Return [x, y] of the center of cell containing provided text 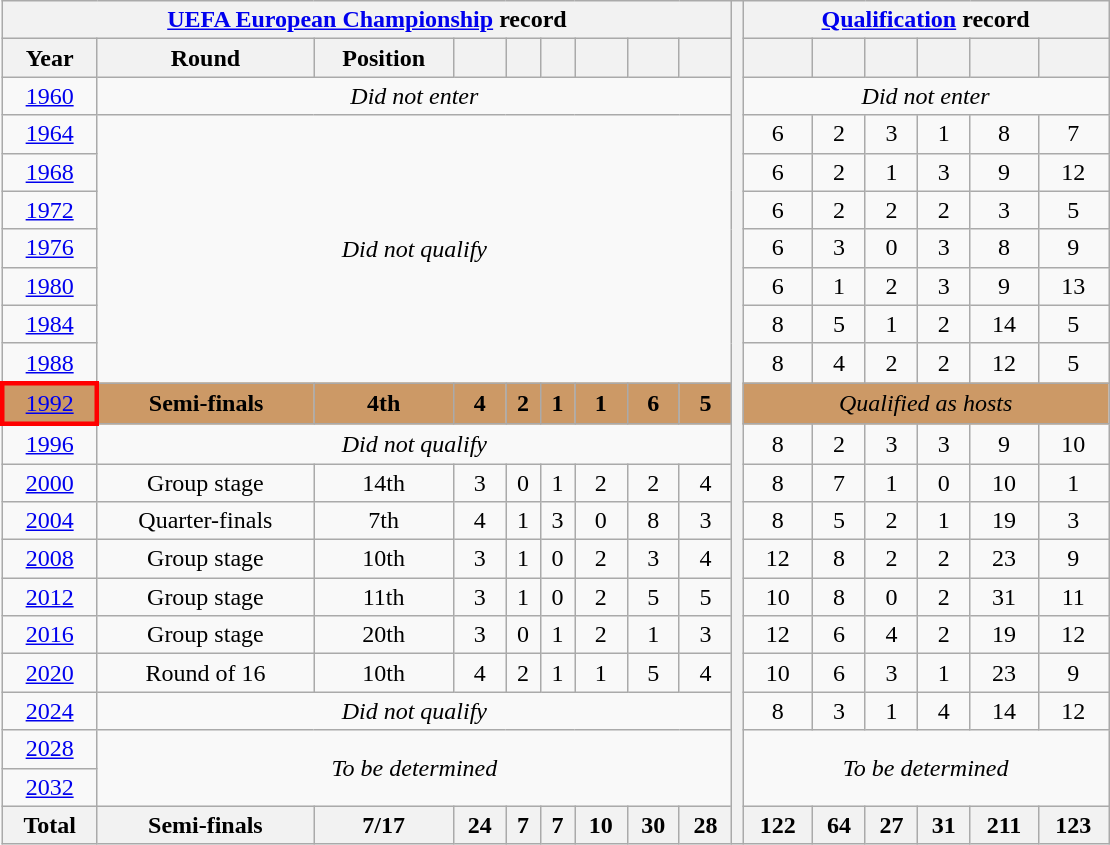
211 [1004, 825]
20th [384, 635]
2012 [50, 597]
7th [384, 521]
7/17 [384, 825]
2024 [50, 711]
14th [384, 483]
1992 [50, 404]
122 [778, 825]
2008 [50, 559]
30 [653, 825]
11th [384, 597]
13 [1073, 286]
Year [50, 58]
1972 [50, 210]
Qualification record [926, 20]
Total [50, 825]
4th [384, 404]
Quarter-finals [206, 521]
2020 [50, 673]
UEFA European Championship record [366, 20]
1960 [50, 96]
28 [705, 825]
1980 [50, 286]
11 [1073, 597]
2004 [50, 521]
2032 [50, 787]
1988 [50, 363]
1964 [50, 134]
2000 [50, 483]
2016 [50, 635]
24 [480, 825]
27 [891, 825]
Round of 16 [206, 673]
Position [384, 58]
Round [206, 58]
1976 [50, 248]
1968 [50, 172]
64 [839, 825]
Qualified as hosts [926, 404]
1996 [50, 444]
2028 [50, 749]
123 [1073, 825]
1984 [50, 324]
